Determine the [x, y] coordinate at the center of the cell enclosing the given text.  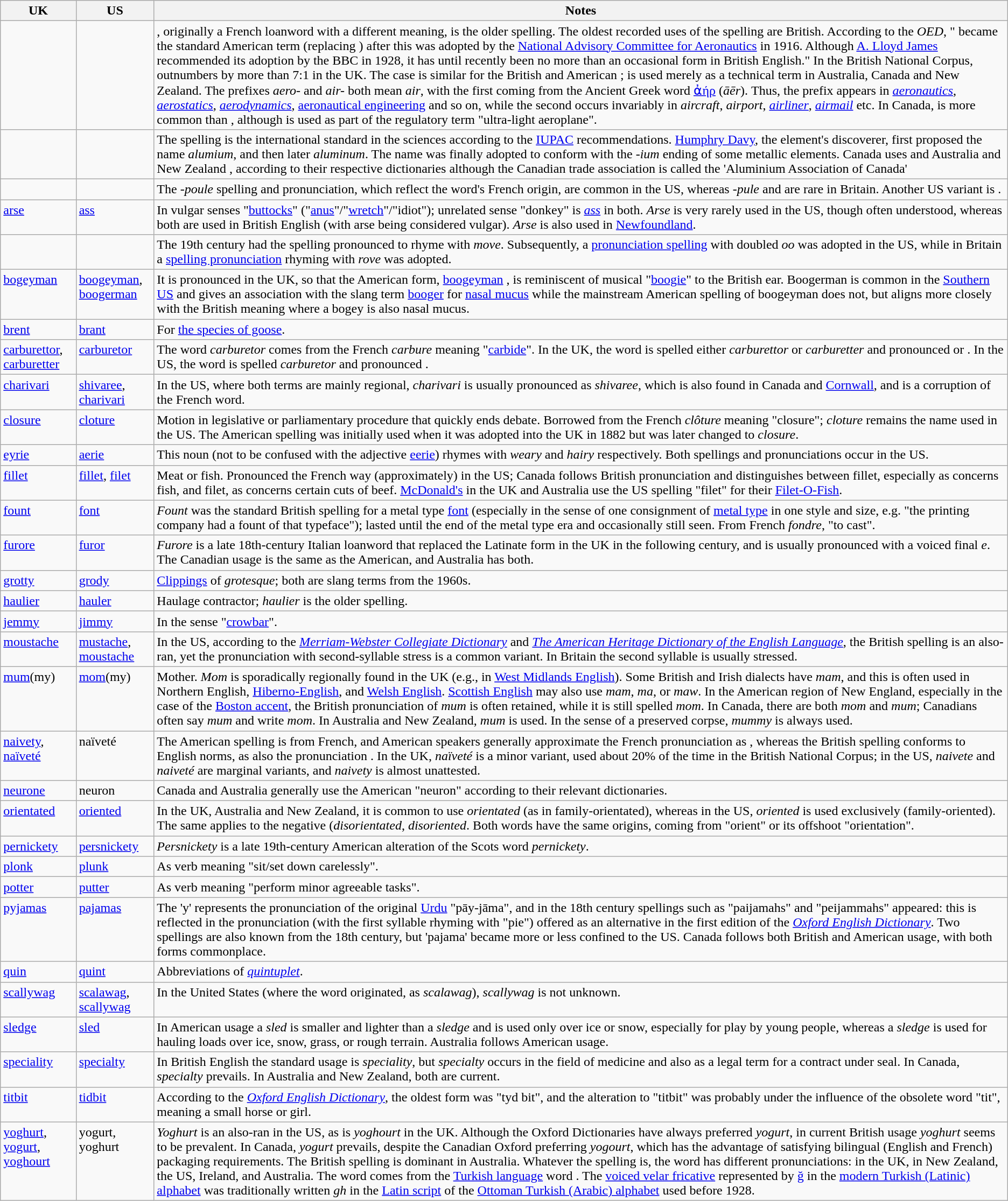
Abbreviations of quintuplet. [580, 972]
In the sense "crowbar". [580, 621]
Clippings of grotesque; both are slang terms from the 1960s. [580, 580]
tidbit [115, 1105]
speciality [38, 1069]
brent [38, 329]
naivety, naïveté [38, 756]
scalawag, scallywag [115, 999]
As verb meaning "sit/set down carelessly". [580, 867]
quint [115, 972]
jimmy [115, 621]
potter [38, 887]
hauler [115, 601]
jemmy [38, 621]
plunk [115, 867]
neuron [115, 791]
pernickety [38, 846]
haulier [38, 601]
shivaree, charivari [115, 392]
Notes [580, 11]
titbit [38, 1105]
yoghurt, yogurt, yoghourt [38, 1161]
furor [115, 552]
sled [115, 1035]
naïveté [115, 756]
carburetor [115, 357]
As verb meaning "perform minor agreeable tasks". [580, 887]
This noun (not to be confused with the adjective eerie) rhymes with weary and hairy respectively. Both spellings and pronunciations occur in the US. [580, 455]
pyjamas [38, 929]
aerie [115, 455]
mum(my) [38, 699]
boogeyman, boogerman [115, 294]
Haulage contractor; haulier is the older spelling. [580, 601]
oriented [115, 818]
orientated [38, 818]
US [115, 11]
mustache, moustache [115, 649]
grody [115, 580]
fount [38, 518]
furore [38, 552]
fillet [38, 482]
scallywag [38, 999]
grotty [38, 580]
moustache [38, 649]
ass [115, 216]
yogurt, yoghurt [115, 1161]
putter [115, 887]
Canada and Australia generally use the American "neuron" according to their relevant dictionaries. [580, 791]
specialty [115, 1069]
In the United States (where the word originated, as scalawag), scallywag is not unknown. [580, 999]
carburettor, carburetter [38, 357]
font [115, 518]
cloture [115, 427]
UK [38, 11]
mom(my) [115, 699]
persnickety [115, 846]
bogeyman [38, 294]
brant [115, 329]
eyrie [38, 455]
pajamas [115, 929]
For the species of goose. [580, 329]
plonk [38, 867]
Persnickety is a late 19th-century American alteration of the Scots word pernickety. [580, 846]
neurone [38, 791]
closure [38, 427]
fillet, filet [115, 482]
quin [38, 972]
arse [38, 216]
charivari [38, 392]
sledge [38, 1035]
